Locate the cell with the specified text and output its [X, Y] center coordinate. 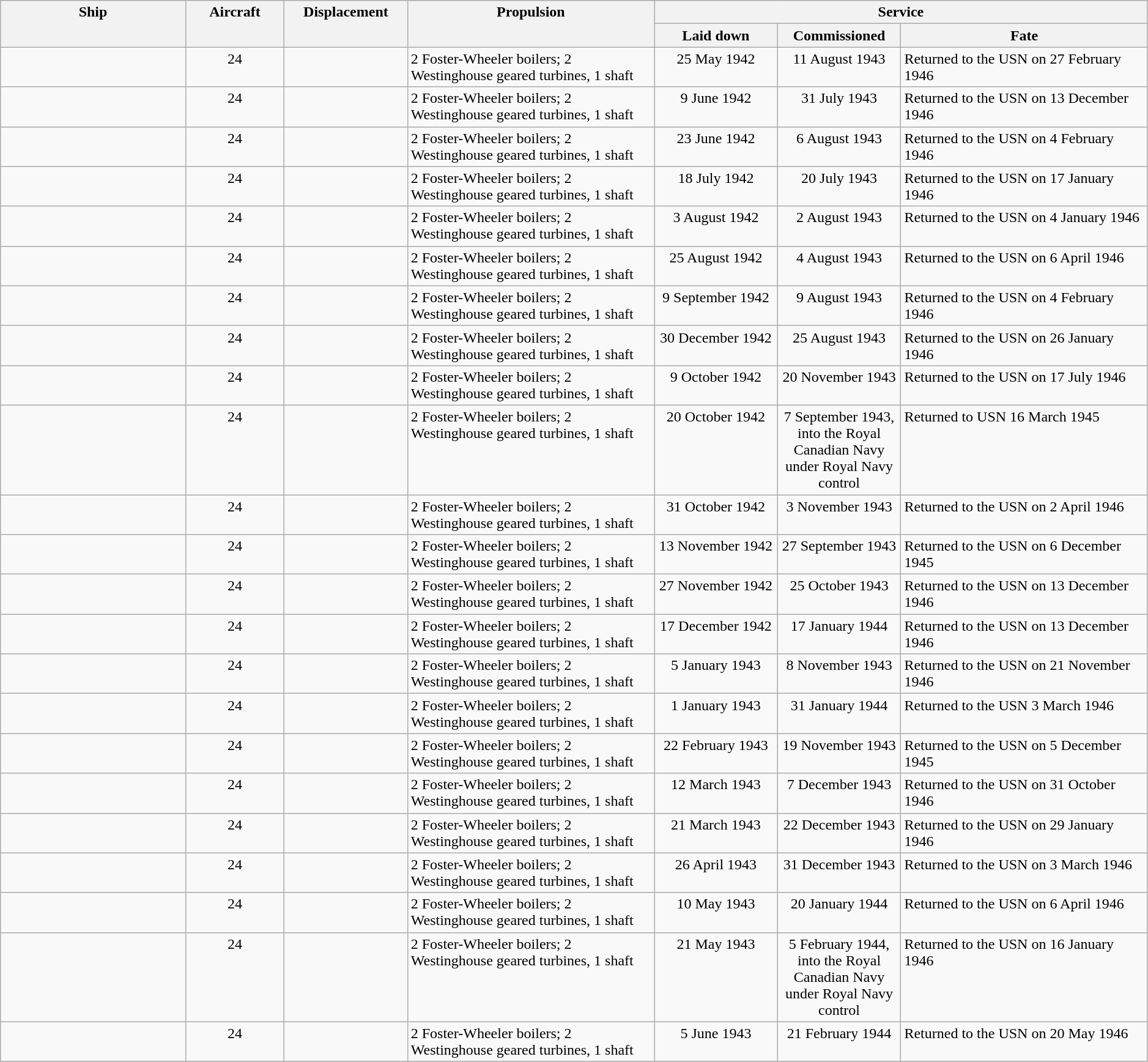
25 May 1942 [716, 67]
23 June 1942 [716, 147]
2 August 1943 [839, 226]
22 February 1943 [716, 754]
5 January 1943 [716, 674]
Ship [93, 24]
17 January 1944 [839, 634]
31 July 1943 [839, 106]
1 January 1943 [716, 713]
11 August 1943 [839, 67]
21 March 1943 [716, 833]
Returned to the USN on 16 January 1946 [1024, 977]
8 November 1943 [839, 674]
5 February 1944, into the Royal Canadian Navy under Royal Navy control [839, 977]
Displacement [346, 24]
Returned to the USN on 17 January 1946 [1024, 186]
Returned to the USN on 31 October 1946 [1024, 793]
19 November 1943 [839, 754]
9 June 1942 [716, 106]
Returned to the USN on 4 January 1946 [1024, 226]
Returned to the USN on 6 December 1945 [1024, 554]
31 October 1942 [716, 514]
7 September 1943, into the Royal Canadian Navy under Royal Navy control [839, 450]
9 September 1942 [716, 306]
21 May 1943 [716, 977]
Returned to the USN on 21 November 1946 [1024, 674]
Aircraft [235, 24]
Returned to the USN on 3 March 1946 [1024, 872]
17 December 1942 [716, 634]
31 January 1944 [839, 713]
3 August 1942 [716, 226]
Returned to the USN on 26 January 1946 [1024, 345]
9 October 1942 [716, 385]
21 February 1944 [839, 1041]
Returned to the USN on 29 January 1946 [1024, 833]
Returned to the USN on 17 July 1946 [1024, 385]
25 October 1943 [839, 595]
20 October 1942 [716, 450]
20 January 1944 [839, 913]
27 September 1943 [839, 554]
Returned to the USN on 5 December 1945 [1024, 754]
Propulsion [531, 24]
Returned to the USN on 2 April 1946 [1024, 514]
25 August 1943 [839, 345]
13 November 1942 [716, 554]
Returned to the USN on 27 February 1946 [1024, 67]
20 July 1943 [839, 186]
22 December 1943 [839, 833]
3 November 1943 [839, 514]
7 December 1943 [839, 793]
Laid down [716, 35]
31 December 1943 [839, 872]
4 August 1943 [839, 265]
Fate [1024, 35]
10 May 1943 [716, 913]
Commissioned [839, 35]
18 July 1942 [716, 186]
12 March 1943 [716, 793]
Returned to USN 16 March 1945 [1024, 450]
Returned to the USN on 20 May 1946 [1024, 1041]
5 June 1943 [716, 1041]
6 August 1943 [839, 147]
25 August 1942 [716, 265]
27 November 1942 [716, 595]
9 August 1943 [839, 306]
30 December 1942 [716, 345]
Returned to the USN 3 March 1946 [1024, 713]
20 November 1943 [839, 385]
26 April 1943 [716, 872]
Service [902, 12]
